Scan for the cell matching the given text and deliver its (x, y) coordinate at center. 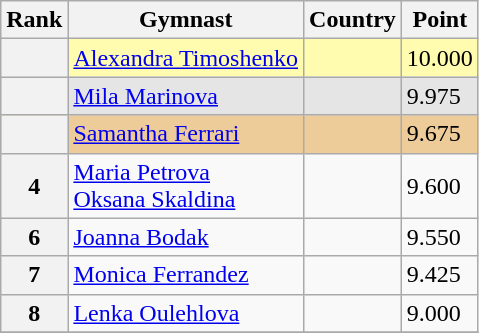
9.975 (440, 96)
9.675 (440, 134)
Country (353, 20)
9.425 (440, 275)
Mila Marinova (186, 96)
10.000 (440, 58)
Joanna Bodak (186, 237)
Gymnast (186, 20)
Monica Ferrandez (186, 275)
7 (34, 275)
Point (440, 20)
9.550 (440, 237)
Samantha Ferrari (186, 134)
9.600 (440, 186)
4 (34, 186)
8 (34, 313)
Rank (34, 20)
9.000 (440, 313)
Alexandra Timoshenko (186, 58)
Lenka Oulehlova (186, 313)
Maria PetrovaOksana Skaldina (186, 186)
6 (34, 237)
